Return [x, y] of the center of cell containing provided text 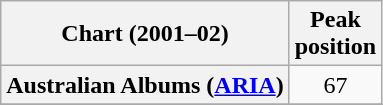
Peak position [335, 34]
Chart (2001–02) [145, 34]
67 [335, 85]
Australian Albums (ARIA) [145, 85]
